Identify which cell holds the provided text, then report its (x, y) central coordinate. 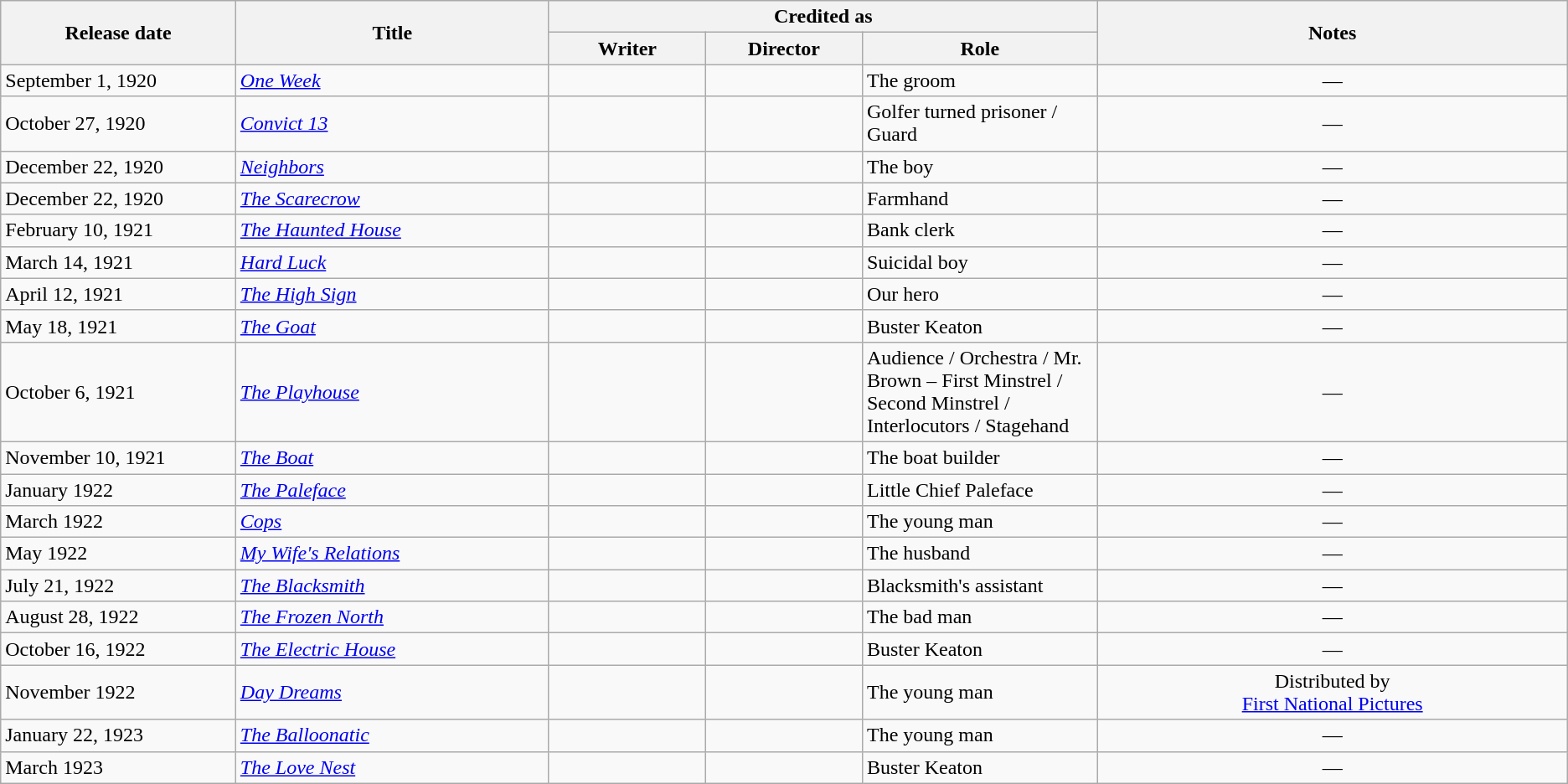
My Wife's Relations (392, 554)
Distributed byFirst National Pictures (1332, 692)
October 16, 1922 (119, 649)
March 1923 (119, 767)
March 14, 1921 (119, 262)
The Frozen North (392, 617)
March 1922 (119, 522)
January 22, 1923 (119, 735)
The husband (980, 554)
November 10, 1921 (119, 457)
Day Dreams (392, 692)
Golfer turned prisoner / Guard (980, 124)
The Boat (392, 457)
The Blacksmith (392, 585)
February 10, 1921 (119, 230)
Title (392, 33)
The Love Nest (392, 767)
Release date (119, 33)
Notes (1332, 33)
October 6, 1921 (119, 392)
The bad man (980, 617)
August 28, 1922 (119, 617)
Farmhand (980, 199)
September 1, 1920 (119, 80)
Hard Luck (392, 262)
The Paleface (392, 490)
Role (980, 49)
Audience / Orchestra / Mr. Brown – First Minstrel / Second Minstrel / Interlocutors / Stagehand (980, 392)
Convict 13 (392, 124)
The High Sign (392, 294)
Director (784, 49)
One Week (392, 80)
The Playhouse (392, 392)
January 1922 (119, 490)
November 1922 (119, 692)
The Goat (392, 326)
Neighbors (392, 167)
The boy (980, 167)
The Haunted House (392, 230)
The groom (980, 80)
April 12, 1921 (119, 294)
Little Chief Paleface (980, 490)
The Electric House (392, 649)
The boat builder (980, 457)
July 21, 1922 (119, 585)
Credited as (823, 17)
The Scarecrow (392, 199)
May 18, 1921 (119, 326)
Cops (392, 522)
Suicidal boy (980, 262)
Bank clerk (980, 230)
Our hero (980, 294)
Blacksmith's assistant (980, 585)
The Balloonatic (392, 735)
May 1922 (119, 554)
Writer (627, 49)
October 27, 1920 (119, 124)
